Determine the (x, y) coordinate at the center of the cell enclosing the given text.  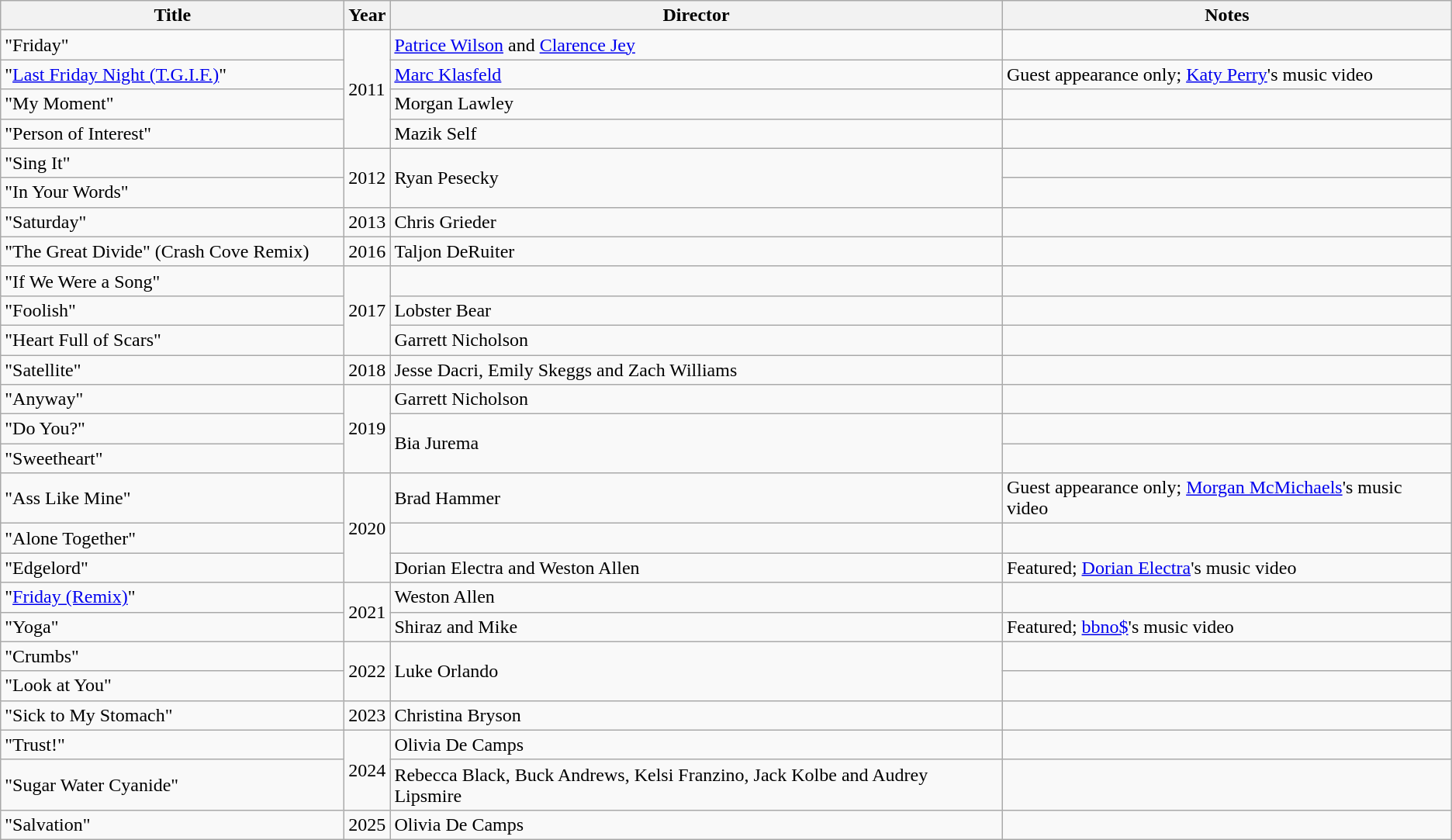
Ryan Pesecky (697, 178)
2021 (368, 612)
"Edgelord" (172, 568)
2011 (368, 89)
2020 (368, 527)
"Foolish" (172, 310)
2022 (368, 671)
"Saturday" (172, 222)
Weston Allen (697, 597)
"Person of Interest" (172, 133)
Taljon DeRuiter (697, 251)
Rebecca Black, Buck Andrews, Kelsi Franzino, Jack Kolbe and Audrey Lipsmire (697, 785)
Patrice Wilson and Clarence Jey (697, 45)
"Sweetheart" (172, 458)
Chris Grieder (697, 222)
Shiraz and Mike (697, 627)
"My Moment" (172, 104)
Jesse Dacri, Emily Skeggs and Zach Williams (697, 370)
Marc Klasfeld (697, 74)
"Salvation" (172, 824)
"Satellite" (172, 370)
"The Great Divide" (Crash Cove Remix) (172, 251)
2017 (368, 310)
"If We Were a Song" (172, 281)
Featured; bbno$'s music video (1227, 627)
"Sugar Water Cyanide" (172, 785)
"Heart Full of Scars" (172, 340)
Featured; Dorian Electra's music video (1227, 568)
Bia Jurema (697, 444)
"Trust!" (172, 745)
Mazik Self (697, 133)
2023 (368, 715)
Year (368, 16)
"Crumbs" (172, 656)
"Friday (Remix)" (172, 597)
Director (697, 16)
"Look at You" (172, 686)
2025 (368, 824)
2019 (368, 429)
Brad Hammer (697, 498)
"Friday" (172, 45)
Guest appearance only; Katy Perry's music video (1227, 74)
Morgan Lawley (697, 104)
"In Your Words" (172, 192)
"Sick to My Stomach" (172, 715)
"Ass Like Mine" (172, 498)
Title (172, 16)
"Last Friday Night (T.G.I.F.)" (172, 74)
2016 (368, 251)
"Do You?" (172, 429)
"Yoga" (172, 627)
2024 (368, 769)
Dorian Electra and Weston Allen (697, 568)
2012 (368, 178)
"Sing It" (172, 163)
2018 (368, 370)
Christina Bryson (697, 715)
"Anyway" (172, 399)
Guest appearance only; Morgan McMichaels's music video (1227, 498)
"Alone Together" (172, 538)
Notes (1227, 16)
Luke Orlando (697, 671)
Lobster Bear (697, 310)
2013 (368, 222)
